Locate the cell with the specified text and output its (x, y) center coordinate. 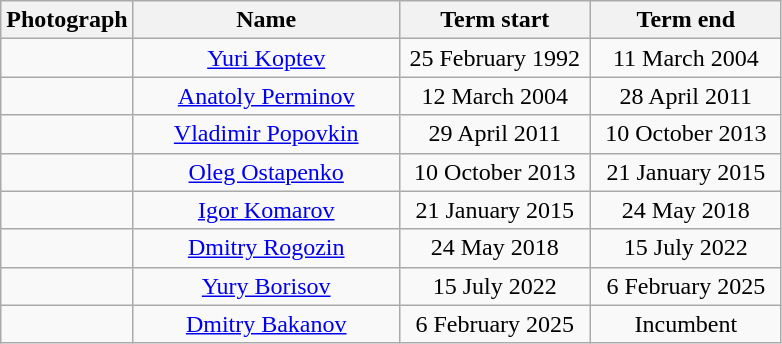
Oleg Ostapenko (266, 172)
Igor Komarov (266, 210)
Term end (686, 20)
29 April 2011 (494, 134)
Yuri Koptev (266, 58)
Dmitry Bakanov (266, 324)
12 March 2004 (494, 96)
Anatoly Perminov (266, 96)
Name (266, 20)
11 March 2004 (686, 58)
25 February 1992 (494, 58)
Vladimir Popovkin (266, 134)
Yury Borisov (266, 286)
Term start (494, 20)
Dmitry Rogozin (266, 248)
28 April 2011 (686, 96)
Incumbent (686, 324)
Photograph (67, 20)
